Detect which cell encompasses the target text, then output its (x, y) center coordinate. 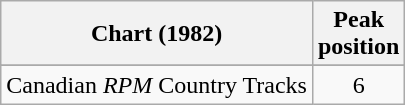
Chart (1982) (157, 34)
6 (358, 85)
Canadian RPM Country Tracks (157, 85)
Peakposition (358, 34)
